Return (X, Y) of the center of cell containing provided text 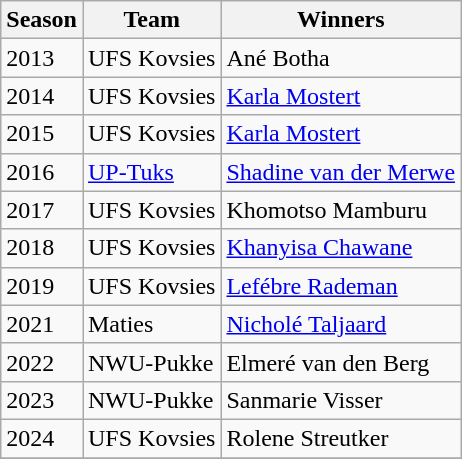
Season (42, 20)
2019 (42, 286)
2017 (42, 210)
Sanmarie Visser (341, 400)
2014 (42, 96)
Maties (151, 324)
2023 (42, 400)
2013 (42, 58)
2015 (42, 134)
Khomotso Mamburu (341, 210)
2022 (42, 362)
Rolene Streutker (341, 438)
Nicholé Taljaard (341, 324)
2016 (42, 172)
2021 (42, 324)
Khanyisa Chawane (341, 248)
Lefébre Rademan (341, 286)
2024 (42, 438)
2018 (42, 248)
Team (151, 20)
Winners (341, 20)
Ané Botha (341, 58)
UP-Tuks (151, 172)
Elmeré van den Berg (341, 362)
Shadine van der Merwe (341, 172)
